Determine the [X, Y] coordinate at the center of the cell enclosing the given text.  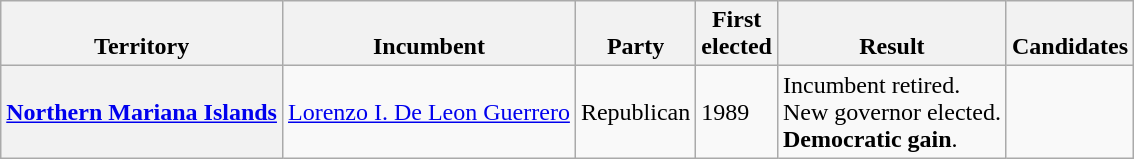
Candidates [1070, 34]
Result [892, 34]
Lorenzo I. De Leon Guerrero [428, 112]
Republican [635, 112]
Incumbent retired.New governor elected.Democratic gain. [892, 112]
Firstelected [737, 34]
Territory [142, 34]
Northern Mariana Islands [142, 112]
Party [635, 34]
Incumbent [428, 34]
1989 [737, 112]
